Provide the [x, y] coordinate of the cell's center where the given text is located.  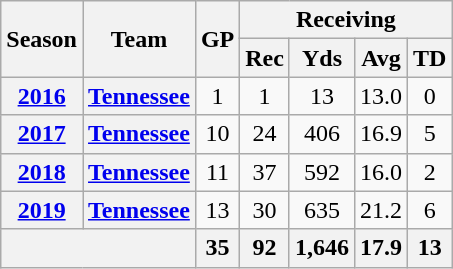
Yds [322, 58]
592 [322, 172]
11 [217, 172]
2 [430, 172]
2016 [42, 96]
Season [42, 39]
Rec [265, 58]
30 [265, 210]
24 [265, 134]
GP [217, 39]
2017 [42, 134]
6 [430, 210]
TD [430, 58]
5 [430, 134]
Team [138, 39]
13.0 [382, 96]
1,646 [322, 248]
Avg [382, 58]
2018 [42, 172]
16.0 [382, 172]
37 [265, 172]
21.2 [382, 210]
10 [217, 134]
406 [322, 134]
635 [322, 210]
2019 [42, 210]
16.9 [382, 134]
0 [430, 96]
17.9 [382, 248]
35 [217, 248]
Receiving [346, 20]
92 [265, 248]
